Return [X, Y] of the center of cell containing provided text 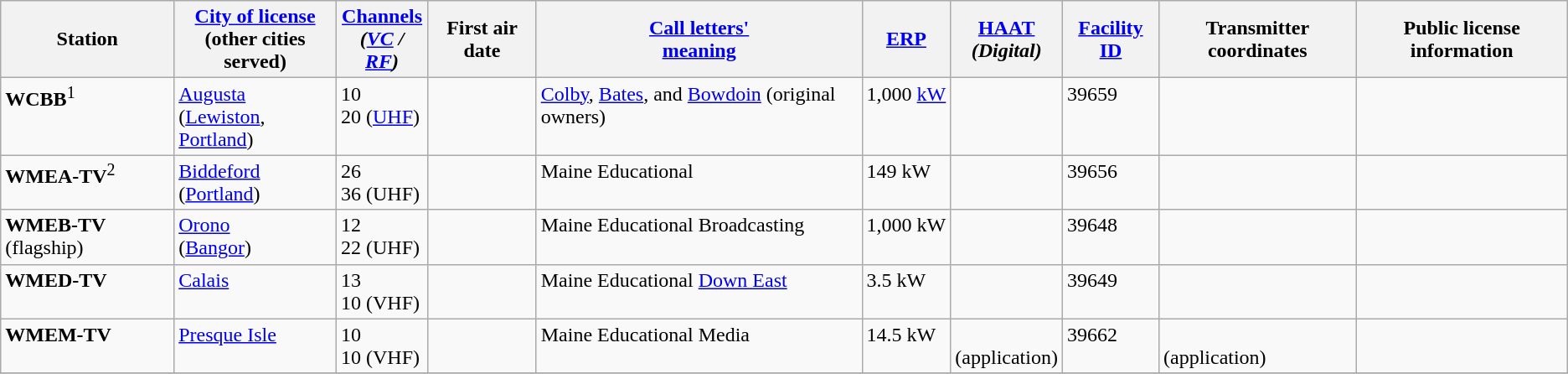
City of license(other cities served) [255, 39]
1020 (UHF) [382, 117]
2636 (UHF) [382, 183]
Public license information [1462, 39]
Maine Educational Media [699, 345]
1310 (VHF) [382, 292]
Biddeford (Portland) [255, 183]
First air date [482, 39]
39648 [1111, 236]
1222 (UHF) [382, 236]
39662 [1111, 345]
ERP [906, 39]
Maine Educational Down East [699, 292]
WMED-TV [87, 292]
14.5 kW [906, 345]
Colby, Bates, and Bowdoin (original owners) [699, 117]
Call letters'meaning [699, 39]
3.5 kW [906, 292]
39659 [1111, 117]
1010 (VHF) [382, 345]
WMEB-TV (flagship) [87, 236]
Transmitter coordinates [1257, 39]
Maine Educational Broadcasting [699, 236]
Augusta(Lewiston, Portland) [255, 117]
Channels(VC / RF) [382, 39]
WMEM-TV [87, 345]
Station [87, 39]
Facility ID [1111, 39]
Presque Isle [255, 345]
Orono(Bangor) [255, 236]
HAAT(Digital) [1007, 39]
39649 [1111, 292]
Maine Educational [699, 183]
Calais [255, 292]
149 kW [906, 183]
39656 [1111, 183]
WMEA-TV2 [87, 183]
WCBB1 [87, 117]
